Scan for the cell matching the given text and deliver its (X, Y) coordinate at center. 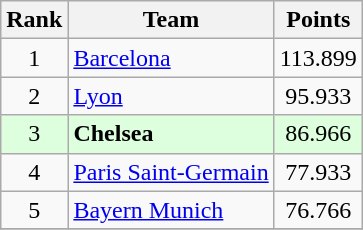
3 (34, 134)
Rank (34, 20)
4 (34, 172)
Bayern Munich (171, 210)
5 (34, 210)
1 (34, 58)
Lyon (171, 96)
76.766 (318, 210)
Barcelona (171, 58)
Chelsea (171, 134)
86.966 (318, 134)
2 (34, 96)
Paris Saint-Germain (171, 172)
Team (171, 20)
113.899 (318, 58)
Points (318, 20)
77.933 (318, 172)
95.933 (318, 96)
